Scan for the cell matching the given text and deliver its (x, y) coordinate at center. 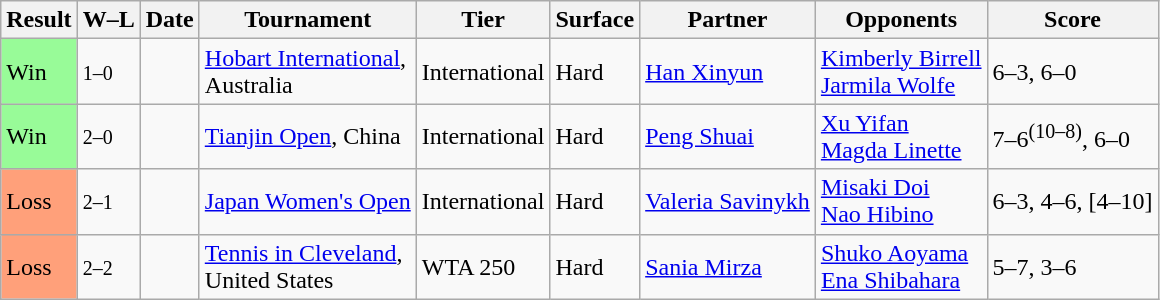
6–3, 4–6, [4–10] (1072, 202)
Sania Mirza (728, 266)
5–7, 3–6 (1072, 266)
Surface (595, 20)
1–0 (108, 72)
2–1 (108, 202)
Partner (728, 20)
Result (39, 20)
W–L (108, 20)
Peng Shuai (728, 136)
Shuko Aoyama Ena Shibahara (901, 266)
Misaki Doi Nao Hibino (901, 202)
Tennis in Cleveland, United States (308, 266)
Date (170, 20)
Score (1072, 20)
Han Xinyun (728, 72)
WTA 250 (483, 266)
Valeria Savinykh (728, 202)
Hobart International, Australia (308, 72)
6–3, 6–0 (1072, 72)
Tournament (308, 20)
Tier (483, 20)
Tianjin Open, China (308, 136)
2–2 (108, 266)
Kimberly Birrell Jarmila Wolfe (901, 72)
Japan Women's Open (308, 202)
2–0 (108, 136)
Xu Yifan Magda Linette (901, 136)
7–6(10–8), 6–0 (1072, 136)
Opponents (901, 20)
